Return the (x, y) coordinate for the center point of the cell that contains the specified text.  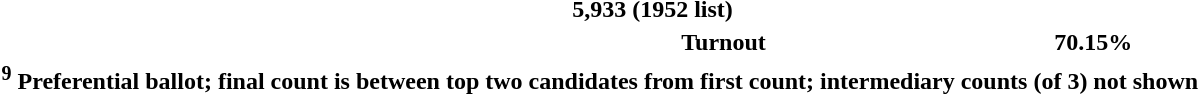
Turnout (384, 42)
70.15% (952, 42)
9 Preferential ballot; final count is between top two candidates from first count; intermediary counts (of 3) not shown (600, 78)
